Locate the cell with the specified text and output its (x, y) center coordinate. 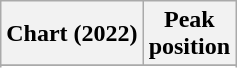
Chart (2022) (72, 34)
Peakposition (189, 34)
